Pinpoint the cell where the given text exists, returning its (X, Y) midpoint coordinate. 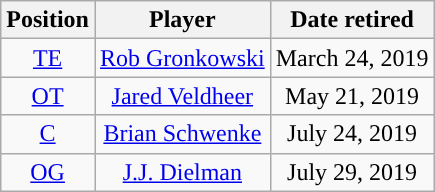
Jared Veldheer (182, 96)
July 24, 2019 (352, 134)
July 29, 2019 (352, 172)
J.J. Dielman (182, 172)
May 21, 2019 (352, 96)
C (48, 134)
OT (48, 96)
March 24, 2019 (352, 58)
Rob Gronkowski (182, 58)
Player (182, 20)
TE (48, 58)
OG (48, 172)
Brian Schwenke (182, 134)
Date retired (352, 20)
Position (48, 20)
